For the text-containing cell, return its midpoint in (x, y) coordinate format. 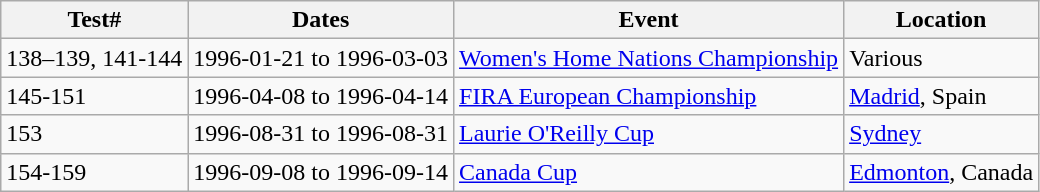
Test# (94, 20)
Canada Cup (649, 172)
1996-01-21 to 1996-03-03 (321, 58)
Dates (321, 20)
145-151 (94, 96)
1996-08-31 to 1996-08-31 (321, 134)
Edmonton, Canada (942, 172)
Madrid, Spain (942, 96)
Laurie O'Reilly Cup (649, 134)
Location (942, 20)
1996-04-08 to 1996-04-14 (321, 96)
154-159 (94, 172)
Various (942, 58)
FIRA European Championship (649, 96)
138–139, 141-144 (94, 58)
Women's Home Nations Championship (649, 58)
153 (94, 134)
Sydney (942, 134)
1996-09-08 to 1996-09-14 (321, 172)
Event (649, 20)
